Search for the cell housing the specified text and yield its (x, y) center coordinate. 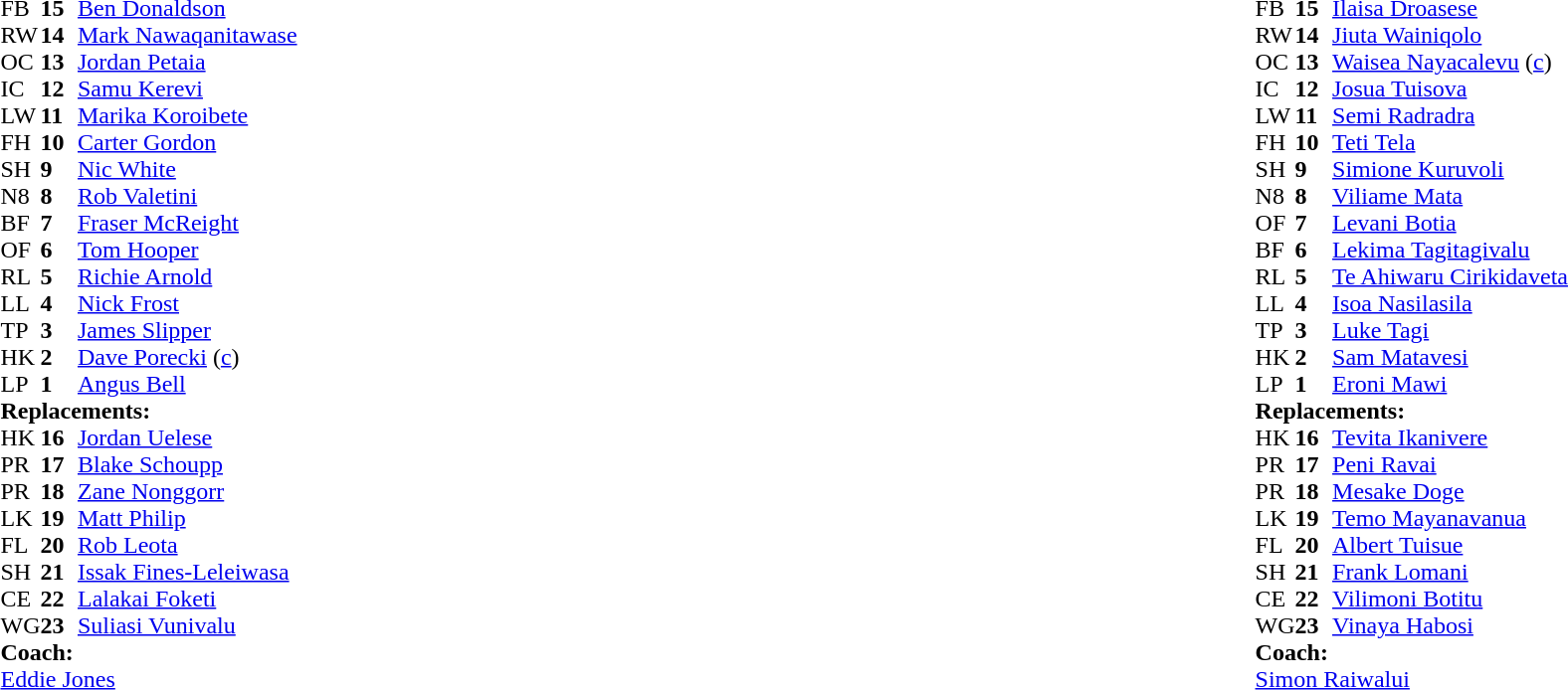
Sam Matavesi (1451, 358)
Zane Nonggorr (187, 491)
Viliame Mata (1451, 197)
Luke Tagi (1451, 330)
Dave Porecki (c) (187, 358)
Jordan Uelese (187, 437)
Josua Tuisova (1451, 89)
Nic White (187, 169)
Mesake Doge (1451, 491)
Matt Philip (187, 519)
Tevita Ikanivere (1451, 437)
Frank Lomani (1451, 573)
Eroni Mawi (1451, 384)
Rob Valetini (187, 197)
Levani Botia (1451, 223)
Richie Arnold (187, 276)
Jiuta Wainiqolo (1451, 36)
Samu Kerevi (187, 89)
Angus Bell (187, 384)
Tom Hooper (187, 251)
Nick Frost (187, 304)
Peni Ravai (1451, 465)
Marika Koroibete (187, 115)
Vinaya Habosi (1451, 626)
Temo Mayanavanua (1451, 519)
Te Ahiwaru Cirikidaveta (1451, 276)
Teti Tela (1451, 143)
Simione Kuruvoli (1451, 169)
Albert Tuisue (1451, 545)
Lalakai Foketi (187, 599)
Lekima Tagitagivalu (1451, 251)
Issak Fines-Leleiwasa (187, 573)
Suliasi Vunivalu (187, 626)
Fraser McReight (187, 223)
Waisea Nayacalevu (c) (1451, 62)
Vilimoni Botitu (1451, 599)
James Slipper (187, 330)
Semi Radradra (1451, 115)
Blake Schoupp (187, 465)
Isoa Nasilasila (1451, 304)
Jordan Petaia (187, 62)
Carter Gordon (187, 143)
Mark Nawaqanitawase (187, 36)
Rob Leota (187, 545)
